From the cell containing the given text, extract its center point as (x, y) coordinate. 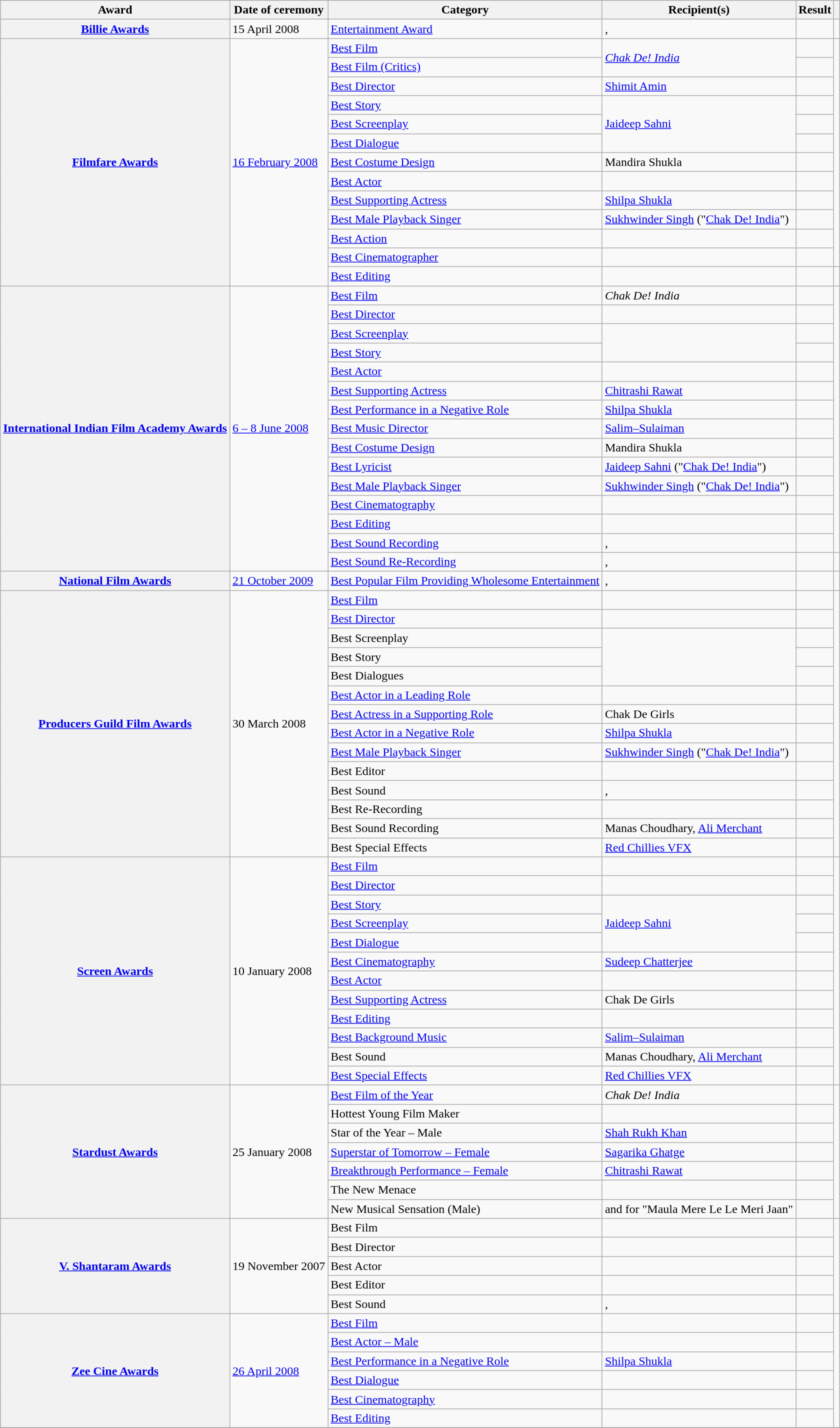
26 April 2008 (278, 1370)
Best Actress in a Supporting Role (465, 714)
30 March 2008 (278, 724)
15 April 2008 (278, 29)
10 January 2008 (278, 971)
Best Film of the Year (465, 1094)
21 October 2009 (278, 581)
Best Lyricist (465, 466)
Best Cinematographer (465, 257)
Best Actor – Male (465, 1342)
Superstar of Tomorrow – Female (465, 1151)
New Musical Sensation (Male) (465, 1209)
Best Sound Re-Recording (465, 562)
Best Action (465, 238)
Shimit Amin (699, 86)
Best Actor in a Leading Role (465, 695)
Result (815, 10)
Sudeep Chatterjee (699, 961)
V. Shantaram Awards (115, 1266)
Screen Awards (115, 971)
The New Menace (465, 1190)
International Indian Film Academy Awards (115, 429)
Star of the Year – Male (465, 1132)
Filmfare Awards (115, 162)
Stardust Awards (115, 1151)
Best Film (Critics) (465, 67)
Breakthrough Performance – Female (465, 1171)
Best Popular Film Providing Wholesome Entertainment (465, 581)
Date of ceremony (278, 10)
Best Music Director (465, 428)
6 – 8 June 2008 (278, 429)
19 November 2007 (278, 1266)
Best Dialogues (465, 676)
Hottest Young Film Maker (465, 1113)
16 February 2008 (278, 162)
Best Actor in a Negative Role (465, 733)
Category (465, 10)
Shah Rukh Khan (699, 1132)
National Film Awards (115, 581)
and for "Maula Mere Le Le Meri Jaan" (699, 1209)
Entertainment Award (465, 29)
Recipient(s) (699, 10)
Best Background Music (465, 1037)
Billie Awards (115, 29)
Sagarika Ghatge (699, 1151)
Best Re-Recording (465, 809)
Award (115, 10)
Jaideep Sahni ("Chak De! India") (699, 466)
Producers Guild Film Awards (115, 724)
Zee Cine Awards (115, 1370)
25 January 2008 (278, 1151)
